For the text-containing cell, return its midpoint in [x, y] coordinate format. 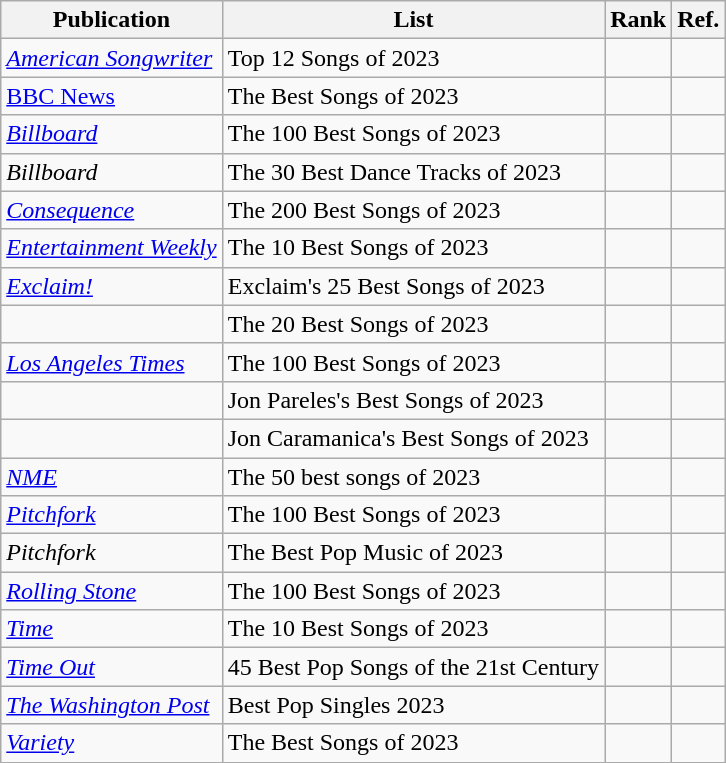
List [413, 20]
Time [112, 629]
Exclaim's 25 Best Songs of 2023 [413, 286]
The 50 best songs of 2023 [413, 477]
Variety [112, 743]
Entertainment Weekly [112, 248]
The Washington Post [112, 705]
Los Angeles Times [112, 362]
NME [112, 477]
45 Best Pop Songs of the 21st Century [413, 667]
Jon Pareles's Best Songs of 2023 [413, 400]
Best Pop Singles 2023 [413, 705]
Exclaim! [112, 286]
Publication [112, 20]
Jon Caramanica's Best Songs of 2023 [413, 438]
The Best Pop Music of 2023 [413, 553]
Rank [638, 20]
The 30 Best Dance Tracks of 2023 [413, 172]
Top 12 Songs of 2023 [413, 58]
Ref. [698, 20]
The 200 Best Songs of 2023 [413, 210]
The 20 Best Songs of 2023 [413, 324]
Time Out [112, 667]
Consequence [112, 210]
BBC News [112, 96]
Rolling Stone [112, 591]
American Songwriter [112, 58]
